Locate the cell with the specified text and output its [x, y] center coordinate. 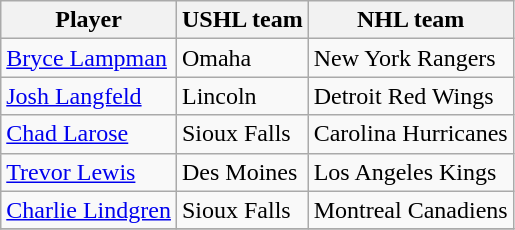
Charlie Lindgren [89, 210]
Player [89, 20]
Detroit Red Wings [410, 96]
Montreal Canadiens [410, 210]
Omaha [242, 58]
Des Moines [242, 172]
Carolina Hurricanes [410, 134]
Bryce Lampman [89, 58]
Los Angeles Kings [410, 172]
NHL team [410, 20]
Lincoln [242, 96]
USHL team [242, 20]
Josh Langfeld [89, 96]
Trevor Lewis [89, 172]
Chad Larose [89, 134]
New York Rangers [410, 58]
